Detect which cell encompasses the target text, then output its [X, Y] center coordinate. 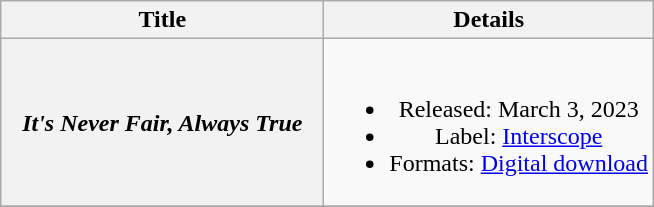
Title [162, 20]
It's Never Fair, Always True [162, 122]
Released: March 3, 2023Label: InterscopeFormats: Digital download [489, 122]
Details [489, 20]
